Pinpoint the cell where the given text exists, returning its (x, y) midpoint coordinate. 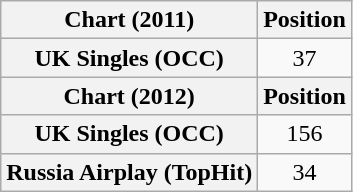
Chart (2012) (130, 96)
Chart (2011) (130, 20)
34 (305, 172)
Russia Airplay (TopHit) (130, 172)
37 (305, 58)
156 (305, 134)
